Output the (X, Y) coordinate of the center of the cell containing the given text.  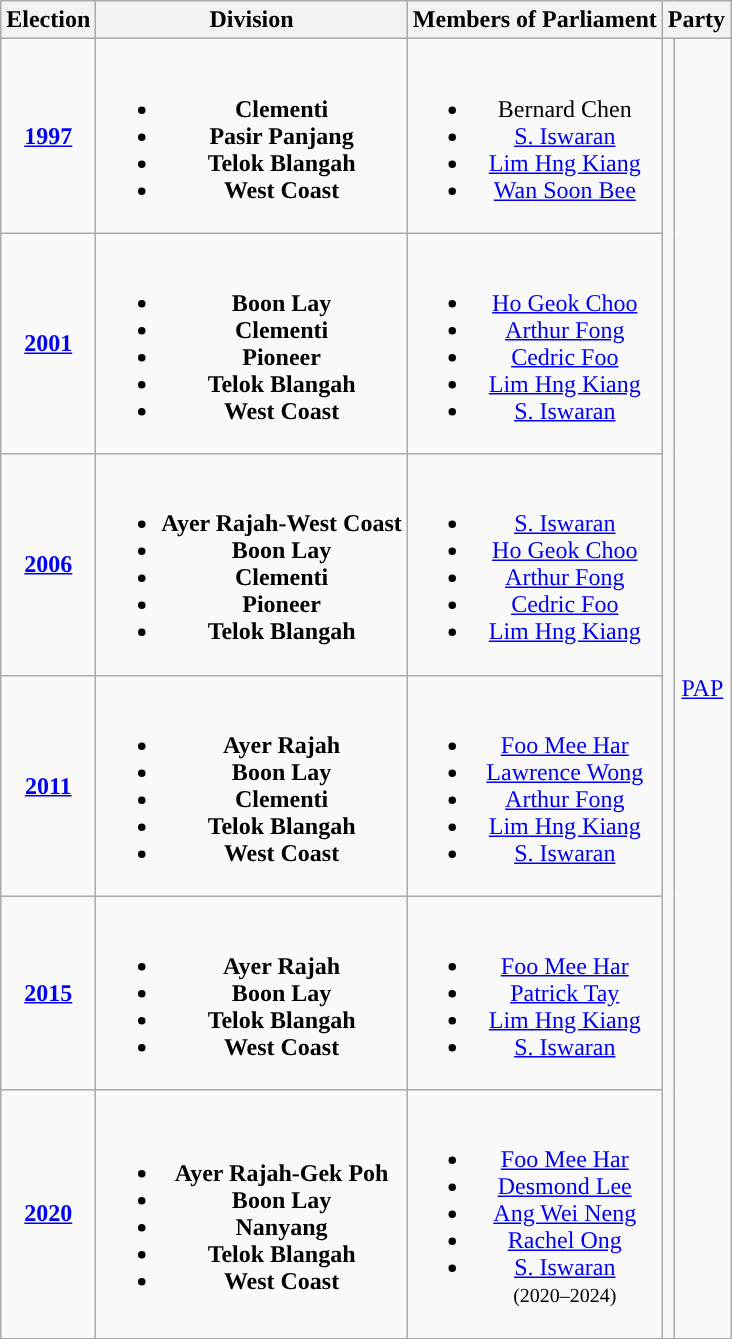
2006 (48, 564)
Ayer Rajah-Gek PohBoon LayNanyangTelok BlangahWest Coast (252, 1214)
PAP (702, 688)
Election (48, 20)
Division (252, 20)
Ho Geok ChooArthur FongCedric FooLim Hng KiangS. Iswaran (534, 344)
Party (696, 20)
2001 (48, 344)
S. IswaranHo Geok ChooArthur FongCedric FooLim Hng Kiang (534, 564)
ClementiPasir Panjang Telok BlangahWest Coast (252, 136)
Ayer RajahBoon LayClementiTelok BlangahWest Coast (252, 786)
Foo Mee HarLawrence WongArthur FongLim Hng KiangS. Iswaran (534, 786)
Ayer Rajah-West CoastBoon LayClementiPioneerTelok Blangah (252, 564)
Bernard ChenS. IswaranLim Hng KiangWan Soon Bee (534, 136)
Boon LayClementiPioneerTelok BlangahWest Coast (252, 344)
2011 (48, 786)
Foo Mee HarDesmond LeeAng Wei NengRachel OngS. Iswaran(2020–2024) (534, 1214)
2020 (48, 1214)
2015 (48, 993)
Ayer RajahBoon LayTelok BlangahWest Coast (252, 993)
Foo Mee HarPatrick TayLim Hng KiangS. Iswaran (534, 993)
1997 (48, 136)
Members of Parliament (534, 20)
